Find where the given text appears and provide that cell's center as [x, y] coordinate. 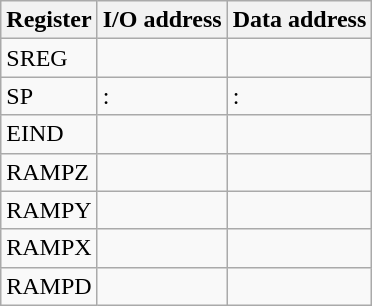
EIND [49, 134]
RAMPD [49, 286]
SREG [49, 58]
Register [49, 20]
Data address [300, 20]
RAMPY [49, 210]
RAMPX [49, 248]
RAMPZ [49, 172]
SP [49, 96]
I/O address [162, 20]
